Return the [x, y] coordinate for the center point of the cell that contains the specified text.  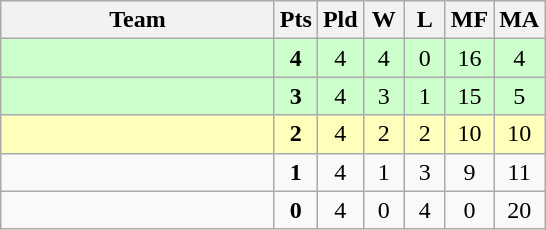
9 [469, 172]
Pld [340, 20]
MA [520, 20]
L [424, 20]
Pts [296, 20]
Team [138, 20]
16 [469, 58]
20 [520, 210]
MF [469, 20]
15 [469, 96]
5 [520, 96]
W [384, 20]
11 [520, 172]
